Search for the cell housing the specified text and yield its (X, Y) center coordinate. 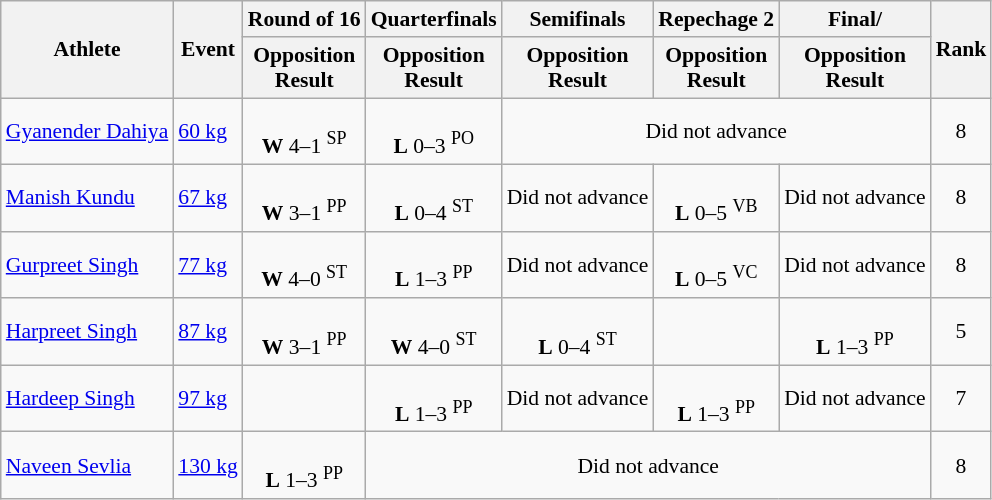
Naveen Sevlia (88, 466)
97 kg (208, 398)
Quarterfinals (434, 19)
L 0–5 VC (716, 266)
W 4–1 SP (304, 132)
Event (208, 50)
Rank (962, 50)
L 0–5 VB (716, 198)
Gyanender Dahiya (88, 132)
Gurpreet Singh (88, 266)
Repechage 2 (716, 19)
67 kg (208, 198)
Hardeep Singh (88, 398)
Athlete (88, 50)
L 0–3 PO (434, 132)
Harpreet Singh (88, 332)
7 (962, 398)
Semifinals (578, 19)
5 (962, 332)
130 kg (208, 466)
Round of 16 (304, 19)
60 kg (208, 132)
Manish Kundu (88, 198)
77 kg (208, 266)
Final/ (855, 19)
87 kg (208, 332)
